Return the (X, Y) coordinate for the center point of the cell that contains the specified text.  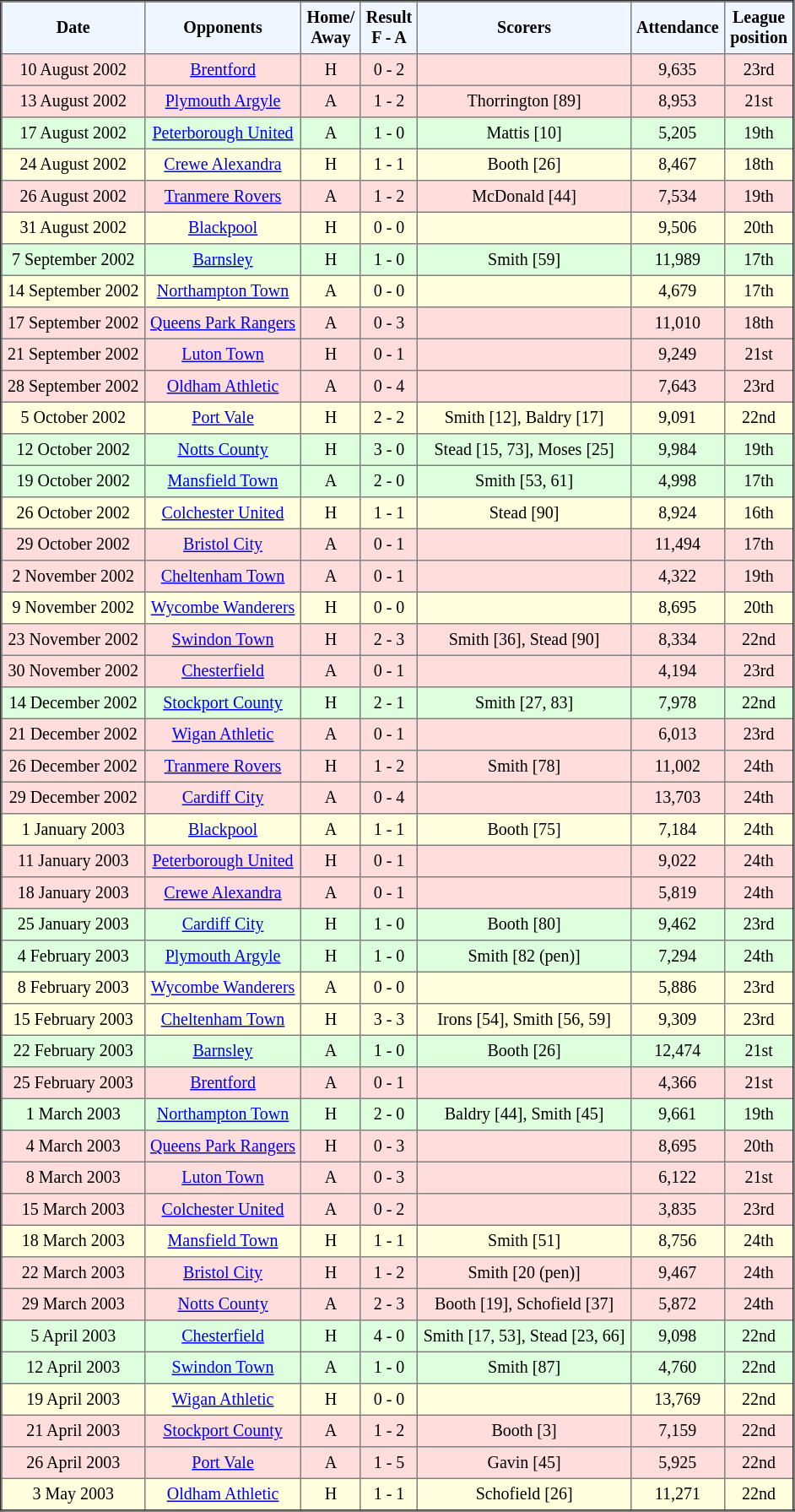
12 October 2002 (73, 450)
8,924 (677, 513)
Booth [3] (524, 1431)
5,886 (677, 988)
31 August 2002 (73, 228)
29 October 2002 (73, 545)
9,467 (677, 1273)
Smith [53, 61] (524, 481)
Smith [20 (pen)] (524, 1273)
9,249 (677, 355)
18 January 2003 (73, 893)
5 April 2003 (73, 1336)
5,925 (677, 1463)
Stead [90] (524, 513)
Smith [59] (524, 260)
13 August 2002 (73, 101)
7,294 (677, 957)
17 August 2002 (73, 133)
19 April 2003 (73, 1400)
25 January 2003 (73, 924)
Baldry [44], Smith [45] (524, 1114)
26 August 2002 (73, 197)
Smith [82 (pen)] (524, 957)
16th (759, 513)
Date (73, 28)
Schofield [26] (524, 1494)
3,835 (677, 1210)
19 October 2002 (73, 481)
22 February 2003 (73, 1051)
2 - 2 (389, 418)
9,635 (677, 70)
26 April 2003 (73, 1463)
11,494 (677, 545)
22 March 2003 (73, 1273)
Booth [75] (524, 830)
17 September 2002 (73, 323)
4 February 2003 (73, 957)
6,122 (677, 1178)
Booth [19], Schofield [37] (524, 1304)
Thorrington [89] (524, 101)
7,643 (677, 387)
9 November 2002 (73, 608)
12,474 (677, 1051)
8 March 2003 (73, 1178)
Stead [15, 73], Moses [25] (524, 450)
Smith [12], Baldry [17] (524, 418)
3 - 0 (389, 450)
Leagueposition (759, 28)
1 - 5 (389, 1463)
8,467 (677, 165)
8,334 (677, 640)
26 December 2002 (73, 767)
24 August 2002 (73, 165)
McDonald [44] (524, 197)
Irons [54], Smith [56, 59] (524, 1020)
4 March 2003 (73, 1146)
1 January 2003 (73, 830)
9,984 (677, 450)
2 - 1 (389, 703)
5,819 (677, 893)
29 March 2003 (73, 1304)
11 January 2003 (73, 861)
Smith [17, 53], Stead [23, 66] (524, 1336)
7 September 2002 (73, 260)
26 October 2002 (73, 513)
Opponents (223, 28)
9,091 (677, 418)
Smith [27, 83] (524, 703)
2 November 2002 (73, 577)
14 December 2002 (73, 703)
3 May 2003 (73, 1494)
10 August 2002 (73, 70)
Scorers (524, 28)
9,022 (677, 861)
14 September 2002 (73, 291)
15 February 2003 (73, 1020)
7,978 (677, 703)
13,703 (677, 798)
12 April 2003 (73, 1368)
6,013 (677, 734)
5,872 (677, 1304)
23 November 2002 (73, 640)
25 February 2003 (73, 1083)
8,953 (677, 101)
9,661 (677, 1114)
4,194 (677, 671)
9,098 (677, 1336)
15 March 2003 (73, 1210)
21 September 2002 (73, 355)
4 - 0 (389, 1336)
Gavin [45] (524, 1463)
Smith [87] (524, 1368)
11,002 (677, 767)
Mattis [10] (524, 133)
4,760 (677, 1368)
4,322 (677, 577)
11,989 (677, 260)
11,010 (677, 323)
9,309 (677, 1020)
28 September 2002 (73, 387)
3 - 3 (389, 1020)
5,205 (677, 133)
8,756 (677, 1241)
7,184 (677, 830)
Attendance (677, 28)
8 February 2003 (73, 988)
1 March 2003 (73, 1114)
30 November 2002 (73, 671)
29 December 2002 (73, 798)
7,159 (677, 1431)
9,506 (677, 228)
Booth [80] (524, 924)
Smith [51] (524, 1241)
ResultF - A (389, 28)
Smith [36], Stead [90] (524, 640)
4,366 (677, 1083)
18 March 2003 (73, 1241)
9,462 (677, 924)
Home/Away (331, 28)
5 October 2002 (73, 418)
4,998 (677, 481)
11,271 (677, 1494)
4,679 (677, 291)
21 April 2003 (73, 1431)
Smith [78] (524, 767)
7,534 (677, 197)
13,769 (677, 1400)
21 December 2002 (73, 734)
